Determine the [X, Y] coordinate at the center of the cell enclosing the given text.  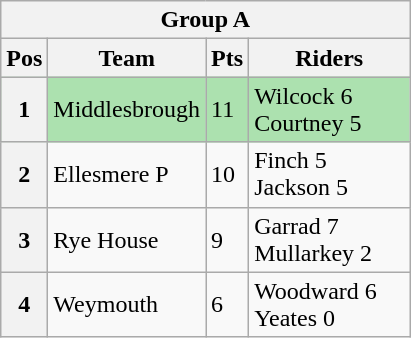
Pos [24, 58]
Ellesmere P [127, 174]
2 [24, 174]
Rye House [127, 240]
Team [127, 58]
Woodward 6Yeates 0 [330, 304]
3 [24, 240]
Middlesbrough [127, 110]
4 [24, 304]
6 [228, 304]
1 [24, 110]
Finch 5Jackson 5 [330, 174]
Garrad 7Mullarkey 2 [330, 240]
Weymouth [127, 304]
Riders [330, 58]
Wilcock 6Courtney 5 [330, 110]
11 [228, 110]
9 [228, 240]
10 [228, 174]
Group A [206, 20]
Pts [228, 58]
